Capture the cell that displays the provided text and extract its (X, Y) central coordinate. 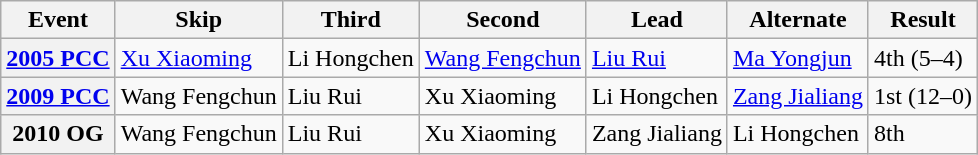
Second (502, 20)
2009 PCC (58, 96)
2010 OG (58, 134)
Result (922, 20)
Alternate (798, 20)
8th (922, 134)
Skip (198, 20)
Ma Yongjun (798, 58)
2005 PCC (58, 58)
4th (5–4) (922, 58)
Lead (656, 20)
1st (12–0) (922, 96)
Third (350, 20)
Event (58, 20)
